Return [x, y] of the center of cell containing provided text 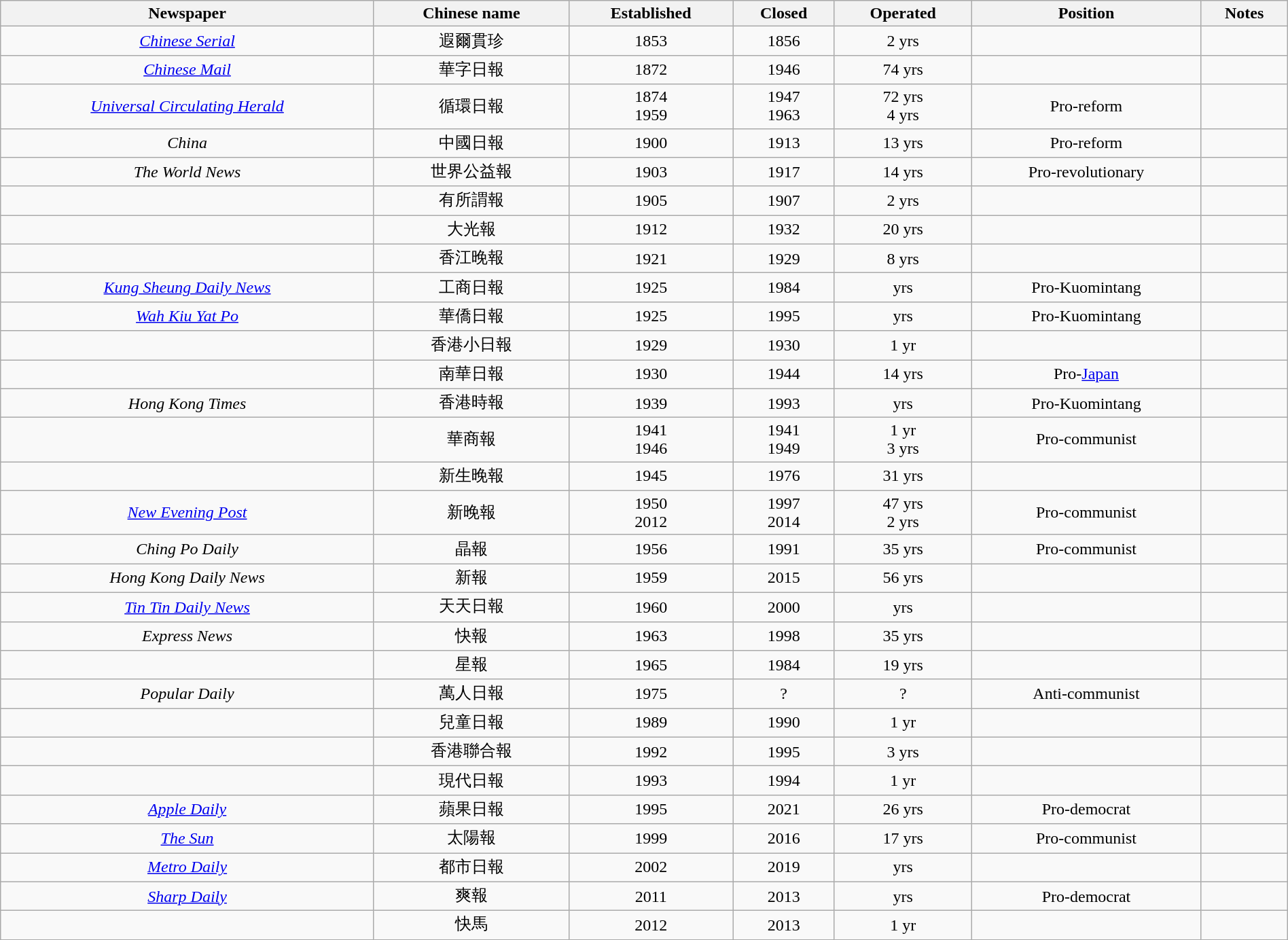
Pro-revolutionary [1086, 173]
爽報 [471, 897]
Hong Kong Daily News [187, 579]
遐爾貫珍 [471, 41]
循環日報 [471, 106]
1939 [651, 403]
南華日報 [471, 375]
蘋果日報 [471, 810]
Wah Kiu Yat Po [187, 317]
1856 [784, 41]
Metro Daily [187, 868]
1872 [651, 69]
2019 [784, 868]
1991 [784, 549]
晶報 [471, 549]
香港聯合報 [471, 751]
1913 [784, 143]
Closed [784, 14]
1976 [784, 477]
1990 [784, 723]
1932 [784, 230]
1956 [651, 549]
快馬 [471, 925]
19411946 [651, 440]
2021 [784, 810]
Universal Circulating Herald [187, 106]
The Sun [187, 838]
1946 [784, 69]
26 yrs [903, 810]
1921 [651, 258]
1917 [784, 173]
2000 [784, 607]
1992 [651, 751]
華僑日報 [471, 317]
快報 [471, 636]
The World News [187, 173]
兒童日報 [471, 723]
Chinese name [471, 14]
1975 [651, 694]
2015 [784, 579]
Chinese Serial [187, 41]
都市日報 [471, 868]
Hong Kong Times [187, 403]
世界公益報 [471, 173]
大光報 [471, 230]
47 yrs2 yrs [903, 512]
2012 [651, 925]
19502012 [651, 512]
萬人日報 [471, 694]
1959 [651, 579]
New Evening Post [187, 512]
18741959 [651, 106]
19972014 [784, 512]
3 yrs [903, 751]
1912 [651, 230]
19411949 [784, 440]
1903 [651, 173]
工商日報 [471, 288]
新晚報 [471, 512]
香港時報 [471, 403]
天天日報 [471, 607]
1 yr3 yrs [903, 440]
1945 [651, 477]
Anti-communist [1086, 694]
72 yrs4 yrs [903, 106]
Pro-Japan [1086, 375]
Notes [1245, 14]
1998 [784, 636]
Ching Po Daily [187, 549]
Apple Daily [187, 810]
1944 [784, 375]
8 yrs [903, 258]
2016 [784, 838]
31 yrs [903, 477]
1963 [651, 636]
Tin Tin Daily News [187, 607]
新生晚報 [471, 477]
1994 [784, 781]
2011 [651, 897]
華字日報 [471, 69]
1999 [651, 838]
1960 [651, 607]
Established [651, 14]
香港小日報 [471, 345]
Operated [903, 14]
Chinese Mail [187, 69]
Express News [187, 636]
56 yrs [903, 579]
China [187, 143]
星報 [471, 666]
1965 [651, 666]
現代日報 [471, 781]
中國日報 [471, 143]
Newspaper [187, 14]
新報 [471, 579]
20 yrs [903, 230]
13 yrs [903, 143]
香江晚報 [471, 258]
1900 [651, 143]
17 yrs [903, 838]
1907 [784, 201]
1989 [651, 723]
華商報 [471, 440]
74 yrs [903, 69]
Sharp Daily [187, 897]
19471963 [784, 106]
19 yrs [903, 666]
Popular Daily [187, 694]
太陽報 [471, 838]
2002 [651, 868]
1853 [651, 41]
Position [1086, 14]
有所謂報 [471, 201]
Kung Sheung Daily News [187, 288]
1905 [651, 201]
